Output the (X, Y) coordinate of the center of the cell containing the given text.  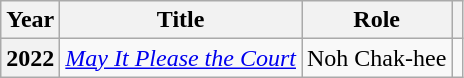
Title (181, 20)
Noh Chak-hee (377, 58)
May It Please the Court (181, 58)
Year (30, 20)
Role (377, 20)
2022 (30, 58)
